Detect which cell encompasses the target text, then output its (X, Y) center coordinate. 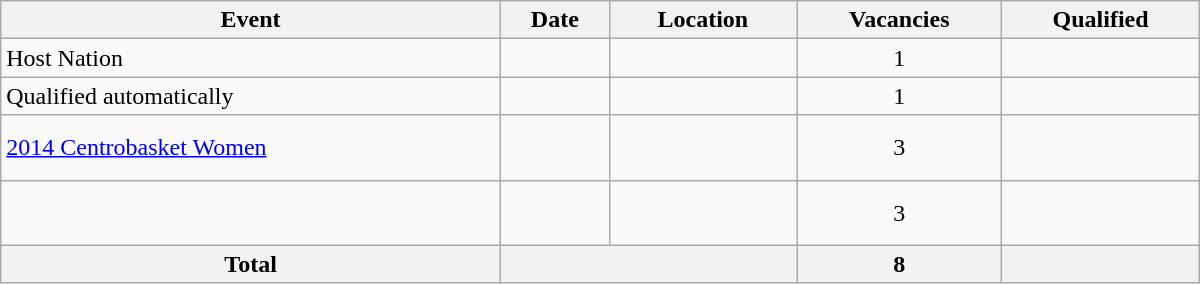
2014 Centrobasket Women (251, 148)
Total (251, 264)
Qualified (1100, 20)
Date (554, 20)
Location (702, 20)
8 (900, 264)
Host Nation (251, 58)
Event (251, 20)
Vacancies (900, 20)
Qualified automatically (251, 96)
